Locate the cell with the specified text and output its (x, y) center coordinate. 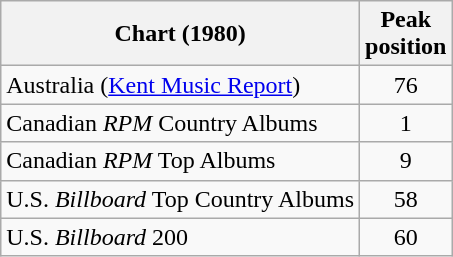
76 (406, 85)
1 (406, 123)
Canadian RPM Country Albums (180, 123)
9 (406, 161)
Peakposition (406, 34)
60 (406, 237)
Canadian RPM Top Albums (180, 161)
Chart (1980) (180, 34)
U.S. Billboard 200 (180, 237)
58 (406, 199)
Australia (Kent Music Report) (180, 85)
U.S. Billboard Top Country Albums (180, 199)
